Scan for the cell matching the given text and deliver its (x, y) coordinate at center. 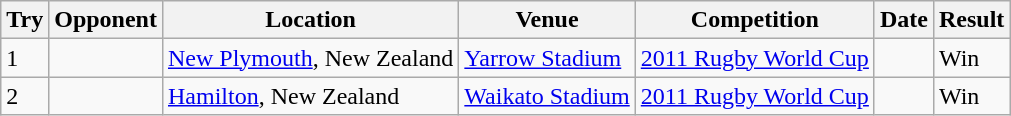
1 (25, 58)
Venue (547, 20)
Yarrow Stadium (547, 58)
2 (25, 96)
Date (904, 20)
New Plymouth, New Zealand (310, 58)
Result (971, 20)
Hamilton, New Zealand (310, 96)
Try (25, 20)
Location (310, 20)
Waikato Stadium (547, 96)
Competition (754, 20)
Opponent (106, 20)
